Return the [X, Y] coordinate for the center point of the cell that contains the specified text.  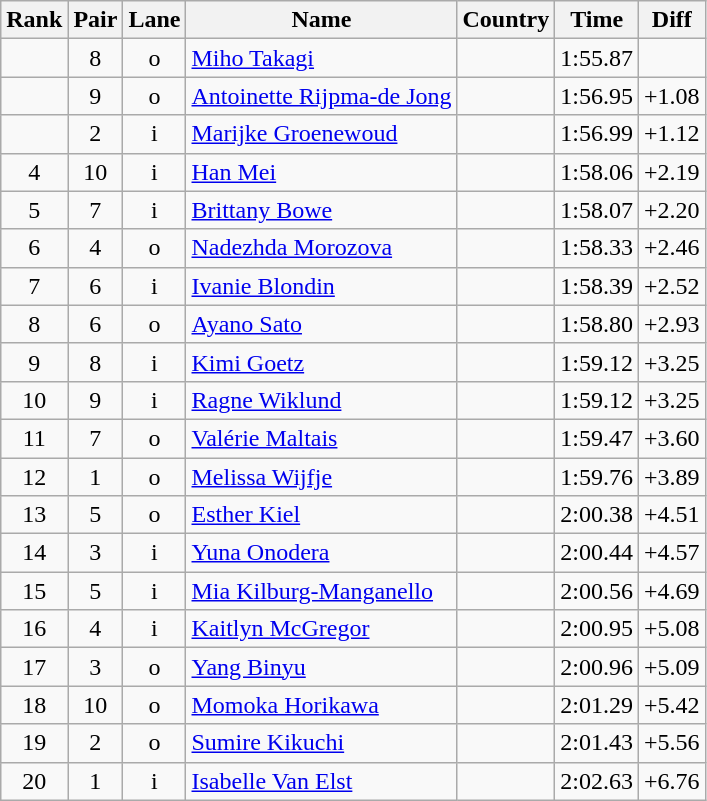
2:00.95 [597, 629]
Name [322, 20]
Brittany Bowe [322, 210]
Yang Binyu [322, 667]
Mia Kilburg-Manganello [322, 591]
Marijke Groenewoud [322, 134]
+2.46 [672, 248]
+3.89 [672, 477]
+4.57 [672, 553]
Miho Takagi [322, 58]
Lane [154, 20]
1:59.76 [597, 477]
1:58.80 [597, 324]
+2.52 [672, 286]
Momoka Horikawa [322, 705]
1:56.99 [597, 134]
13 [34, 515]
Han Mei [322, 172]
1:58.39 [597, 286]
Kaitlyn McGregor [322, 629]
1:58.06 [597, 172]
2:01.29 [597, 705]
11 [34, 438]
1:58.33 [597, 248]
+4.69 [672, 591]
+5.42 [672, 705]
Pair [96, 20]
16 [34, 629]
18 [34, 705]
Esther Kiel [322, 515]
Diff [672, 20]
+2.93 [672, 324]
1:58.07 [597, 210]
1:55.87 [597, 58]
Nadezhda Morozova [322, 248]
+5.09 [672, 667]
Valérie Maltais [322, 438]
+6.76 [672, 781]
Antoinette Rijpma-de Jong [322, 96]
+5.56 [672, 743]
19 [34, 743]
12 [34, 477]
2:00.38 [597, 515]
+2.19 [672, 172]
+3.60 [672, 438]
Ayano Sato [322, 324]
Melissa Wijfje [322, 477]
2:00.56 [597, 591]
Yuna Onodera [322, 553]
14 [34, 553]
1:59.47 [597, 438]
Rank [34, 20]
2:00.44 [597, 553]
2:02.63 [597, 781]
2:01.43 [597, 743]
1:56.95 [597, 96]
15 [34, 591]
Ivanie Blondin [322, 286]
17 [34, 667]
Time [597, 20]
+2.20 [672, 210]
+1.08 [672, 96]
20 [34, 781]
Kimi Goetz [322, 362]
2:00.96 [597, 667]
+5.08 [672, 629]
+1.12 [672, 134]
Isabelle Van Elst [322, 781]
Ragne Wiklund [322, 400]
+4.51 [672, 515]
Sumire Kikuchi [322, 743]
Country [506, 20]
